Find where the given text appears and provide that cell's center as (x, y) coordinate. 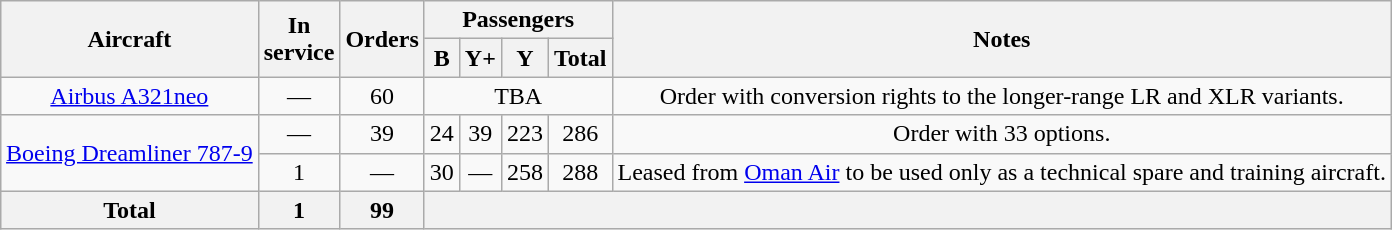
30 (442, 172)
Leased from Oman Air to be used only as a technical spare and training aircraft. (1002, 172)
Order with 33 options. (1002, 134)
B (442, 58)
In service (299, 39)
Airbus A321neo (130, 96)
Aircraft (130, 39)
Passengers (518, 20)
Notes (1002, 39)
99 (382, 210)
TBA (518, 96)
24 (442, 134)
Y+ (480, 58)
258 (524, 172)
60 (382, 96)
288 (580, 172)
286 (580, 134)
Boeing Dreamliner 787-9 (130, 153)
223 (524, 134)
Y (524, 58)
Orders (382, 39)
Order with conversion rights to the longer-range LR and XLR variants. (1002, 96)
